From the cell containing the given text, extract its center point as (X, Y) coordinate. 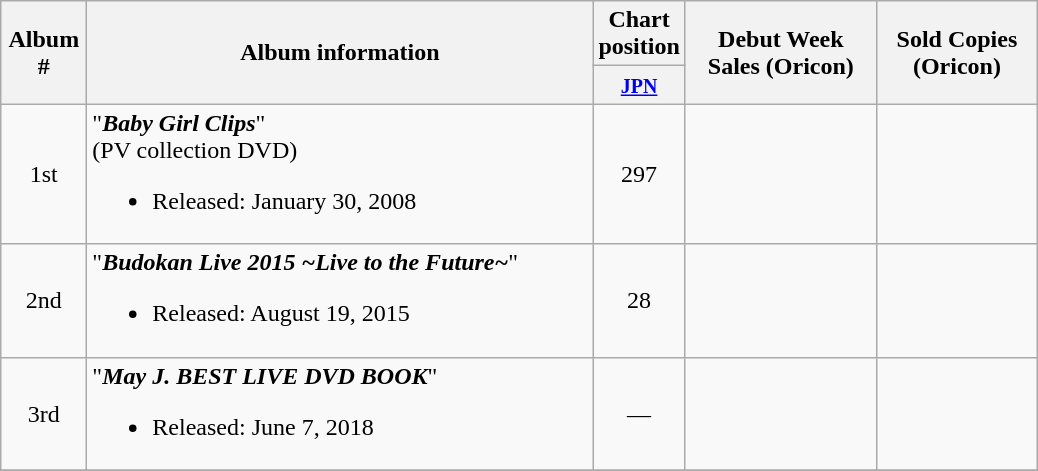
"May J. BEST LIVE DVD BOOK"Released: June 7, 2018 (340, 414)
Chart position (639, 34)
Sold Copies (Oricon) (956, 52)
— (639, 414)
"Budokan Live 2015 ~Live to the Future~"Released: August 19, 2015 (340, 300)
28 (639, 300)
JPN (639, 85)
Album information (340, 52)
1st (44, 174)
3rd (44, 414)
"Baby Girl Clips"(PV collection DVD)Released: January 30, 2008 (340, 174)
2nd (44, 300)
Debut Week Sales (Oricon) (780, 52)
Album # (44, 52)
297 (639, 174)
